Detect which cell encompasses the target text, then output its (x, y) center coordinate. 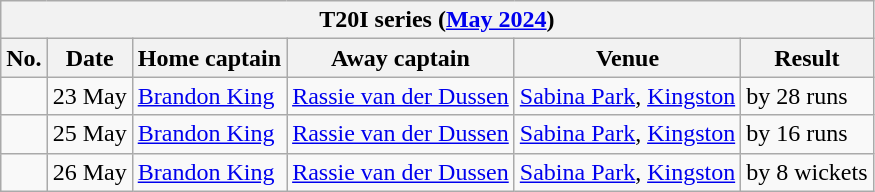
Home captain (209, 58)
Result (807, 58)
25 May (90, 134)
Date (90, 58)
by 8 wickets (807, 172)
by 28 runs (807, 96)
Venue (627, 58)
T20I series (May 2024) (437, 20)
23 May (90, 96)
by 16 runs (807, 134)
Away captain (401, 58)
26 May (90, 172)
No. (24, 58)
